Search for the cell housing the specified text and yield its [x, y] center coordinate. 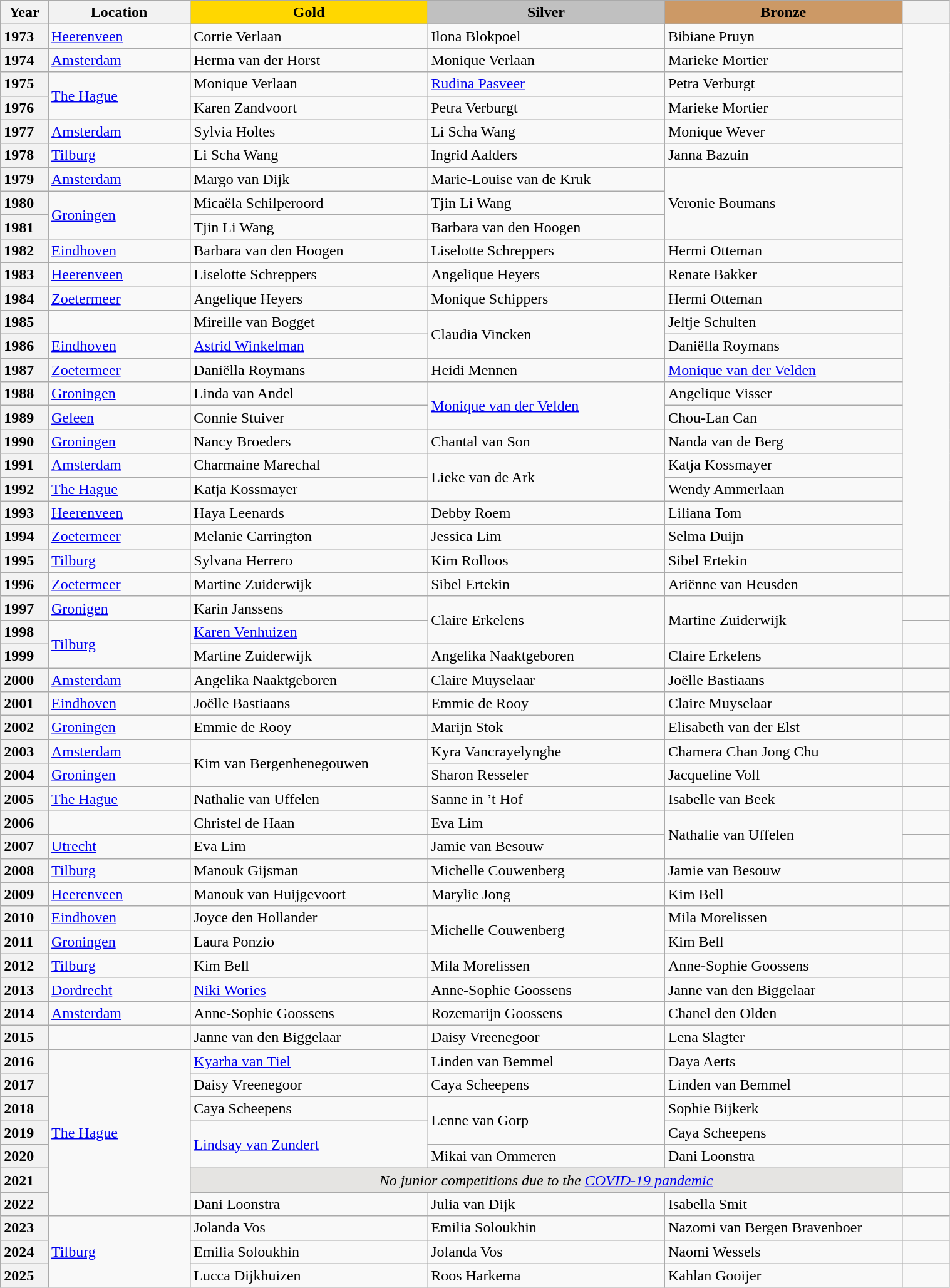
Jessica Lim [546, 537]
2014 [24, 1013]
Liliana Tom [783, 513]
No junior competitions due to the COVID-19 pandemic [546, 1180]
Jacqueline Voll [783, 775]
2023 [24, 1228]
Chamera Chan Jong Chu [783, 751]
1982 [24, 250]
1993 [24, 513]
Janna Bazuin [783, 155]
Marijn Stok [546, 728]
Kyra Vancrayelynghe [546, 751]
1977 [24, 131]
Kim van Bergenhenegouwen [309, 763]
Sanne in ’t Hof [546, 799]
1974 [24, 60]
Karen Venhuizen [309, 632]
1981 [24, 227]
Nanda van de Berg [783, 441]
2017 [24, 1085]
2016 [24, 1061]
2011 [24, 942]
Rudina Pasveer [546, 84]
Isabelle van Beek [783, 799]
Chou-Lan Can [783, 418]
2012 [24, 966]
Daya Aerts [783, 1061]
2019 [24, 1133]
Corrie Verlaan [309, 36]
Year [24, 13]
Sylvia Holtes [309, 131]
Lindsay van Zundert [309, 1145]
2021 [24, 1180]
2008 [24, 870]
1985 [24, 322]
Chanel den Olden [783, 1013]
Monique Wever [783, 131]
2003 [24, 751]
Heidi Mennen [546, 370]
1990 [24, 441]
2007 [24, 847]
1992 [24, 489]
Ariënne van Heusden [783, 584]
Marie-Louise van de Kruk [546, 179]
2013 [24, 989]
Dordrecht [119, 989]
1976 [24, 108]
Linda van Andel [309, 394]
Manouk van Huijgevoort [309, 894]
Lena Slagter [783, 1037]
Herma van der Horst [309, 60]
1998 [24, 632]
Margo van Dijk [309, 179]
1980 [24, 203]
Isabella Smit [783, 1204]
Micaëla Schilperoord [309, 203]
1999 [24, 656]
Silver [546, 13]
1975 [24, 84]
2000 [24, 679]
Renate Bakker [783, 274]
Mireille van Bogget [309, 322]
Jeltje Schulten [783, 322]
Marylie Jong [546, 894]
Melanie Carrington [309, 537]
Ilona Blokpoel [546, 36]
Lucca Dijkhuizen [309, 1275]
Sophie Bijkerk [783, 1109]
2022 [24, 1204]
Debby Roem [546, 513]
1978 [24, 155]
Laura Ponzio [309, 942]
Astrid Winkelman [309, 346]
Charmaine Marechal [309, 465]
2001 [24, 704]
Nazomi van Bergen Bravenboer [783, 1228]
Gold [309, 13]
Claudia Vincken [546, 334]
2004 [24, 775]
Chantal van Son [546, 441]
Location [119, 13]
2018 [24, 1109]
Nancy Broeders [309, 441]
2015 [24, 1037]
1995 [24, 560]
Sharon Resseler [546, 775]
Rozemarijn Goossens [546, 1013]
Utrecht [119, 847]
Kahlan Gooijer [783, 1275]
Lenne van Gorp [546, 1121]
Selma Duijn [783, 537]
Joyce den Hollander [309, 918]
Niki Wories [309, 989]
2006 [24, 823]
1984 [24, 299]
Julia van Dijk [546, 1204]
Monique Schippers [546, 299]
1979 [24, 179]
1986 [24, 346]
2010 [24, 918]
Sylvana Herrero [309, 560]
1994 [24, 537]
Haya Leenards [309, 513]
Lieke van de Ark [546, 477]
2025 [24, 1275]
Veronie Boumans [783, 203]
2024 [24, 1252]
Connie Stuiver [309, 418]
Angelique Visser [783, 394]
Gronigen [119, 608]
Roos Harkema [546, 1275]
Naomi Wessels [783, 1252]
Ingrid Aalders [546, 155]
Wendy Ammerlaan [783, 489]
Bronze [783, 13]
Bibiane Pruyn [783, 36]
Kim Rolloos [546, 560]
Elisabeth van der Elst [783, 728]
Karen Zandvoort [309, 108]
1997 [24, 608]
Karin Janssens [309, 608]
1983 [24, 274]
1996 [24, 584]
2002 [24, 728]
Geleen [119, 418]
1991 [24, 465]
1989 [24, 418]
Christel de Haan [309, 823]
2009 [24, 894]
Kyarha van Tiel [309, 1061]
1973 [24, 36]
1987 [24, 370]
2005 [24, 799]
1988 [24, 394]
Mikai van Ommeren [546, 1157]
Manouk Gijsman [309, 870]
2020 [24, 1157]
